Scan for the cell matching the given text and deliver its (X, Y) coordinate at center. 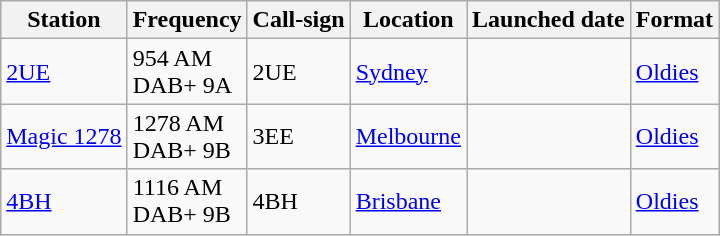
Call-sign (298, 20)
Magic 1278 (64, 136)
1116 AMDAB+ 9B (187, 202)
954 AMDAB+ 9A (187, 72)
Station (64, 20)
Frequency (187, 20)
1278 AMDAB+ 9B (187, 136)
Brisbane (408, 202)
3EE (298, 136)
Format (674, 20)
Melbourne (408, 136)
Sydney (408, 72)
Location (408, 20)
Launched date (549, 20)
